Scan for the cell matching the given text and deliver its (x, y) coordinate at center. 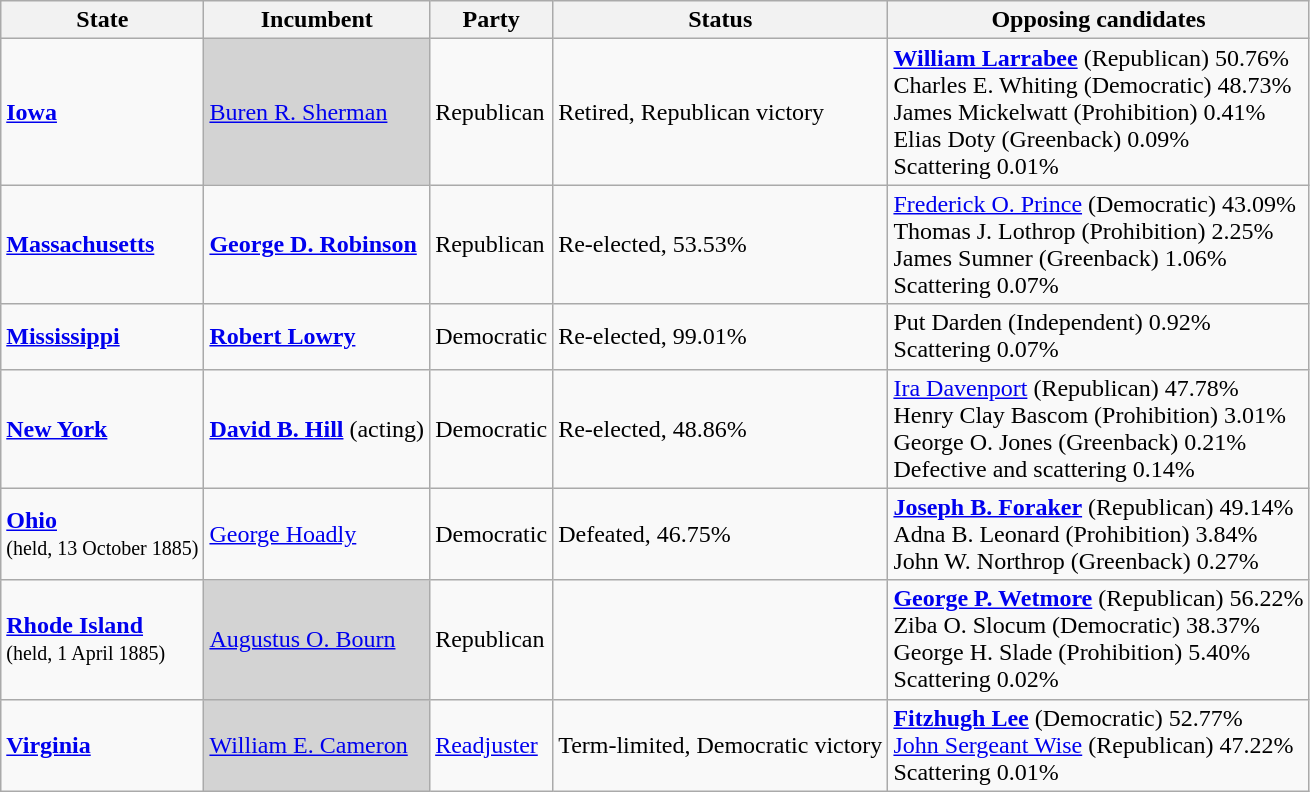
Re-elected, 53.53% (720, 244)
George Hoadly (317, 534)
Put Darden (Independent) 0.92%Scattering 0.07% (1098, 336)
State (102, 20)
Readjuster (492, 745)
Opposing candidates (1098, 20)
William E. Cameron (317, 745)
Virginia (102, 745)
Iowa (102, 112)
Term-limited, Democratic victory (720, 745)
George P. Wetmore (Republican) 56.22%Ziba O. Slocum (Democratic) 38.37%George H. Slade (Prohibition) 5.40%Scattering 0.02% (1098, 640)
Retired, Republican victory (720, 112)
Massachusetts (102, 244)
Party (492, 20)
Joseph B. Foraker (Republican) 49.14%Adna B. Leonard (Prohibition) 3.84%John W. Northrop (Greenback) 0.27% (1098, 534)
Re-elected, 48.86% (720, 428)
Status (720, 20)
George D. Robinson (317, 244)
Defeated, 46.75% (720, 534)
Incumbent (317, 20)
Mississippi (102, 336)
Frederick O. Prince (Democratic) 43.09%Thomas J. Lothrop (Prohibition) 2.25%James Sumner (Greenback) 1.06%Scattering 0.07% (1098, 244)
Ira Davenport (Republican) 47.78%Henry Clay Bascom (Prohibition) 3.01%George O. Jones (Greenback) 0.21%Defective and scattering 0.14% (1098, 428)
Ohio(held, 13 October 1885) (102, 534)
New York (102, 428)
Fitzhugh Lee (Democratic) 52.77%John Sergeant Wise (Republican) 47.22%Scattering 0.01% (1098, 745)
Re-elected, 99.01% (720, 336)
Augustus O. Bourn (317, 640)
Robert Lowry (317, 336)
Buren R. Sherman (317, 112)
David B. Hill (acting) (317, 428)
Rhode Island(held, 1 April 1885) (102, 640)
